Determine the [x, y] coordinate at the center of the cell enclosing the given text.  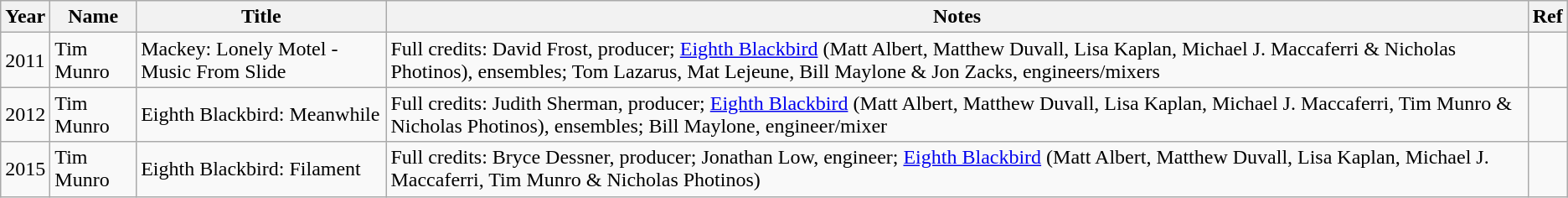
Mackey: Lonely Motel - Music From Slide [261, 60]
Eighth Blackbird: Meanwhile [261, 114]
Ref [1548, 17]
2012 [25, 114]
Eighth Blackbird: Filament [261, 169]
Title [261, 17]
Notes [957, 17]
Name [94, 17]
Year [25, 17]
2015 [25, 169]
2011 [25, 60]
